Pinpoint the cell where the given text exists, returning its (X, Y) midpoint coordinate. 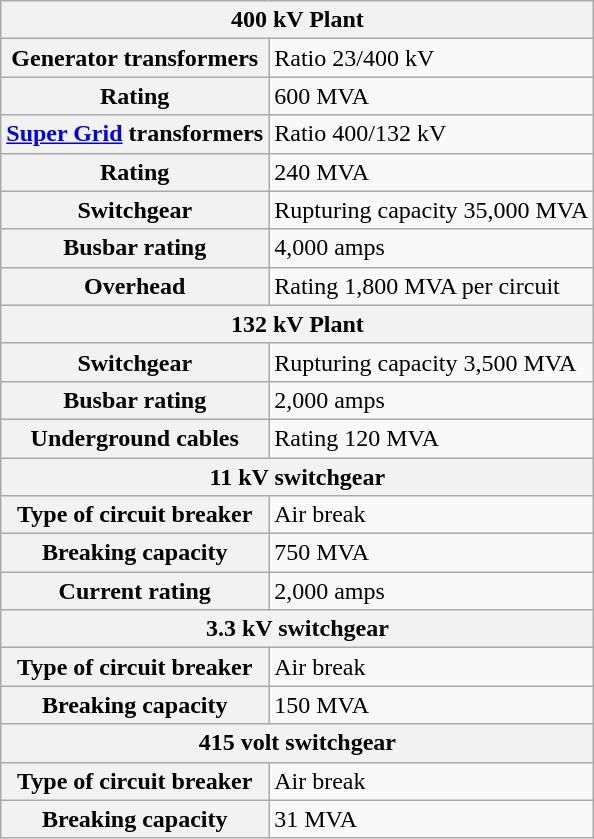
Ratio 23/400 kV (432, 58)
Super Grid transformers (135, 134)
Rating 120 MVA (432, 438)
Ratio 400/132 kV (432, 134)
400 kV Plant (298, 20)
415 volt switchgear (298, 743)
750 MVA (432, 553)
Overhead (135, 286)
Rupturing capacity 35,000 MVA (432, 210)
3.3 kV switchgear (298, 629)
11 kV switchgear (298, 477)
150 MVA (432, 705)
Underground cables (135, 438)
600 MVA (432, 96)
4,000 amps (432, 248)
132 kV Plant (298, 324)
Current rating (135, 591)
Rupturing capacity 3,500 MVA (432, 362)
Rating 1,800 MVA per circuit (432, 286)
240 MVA (432, 172)
31 MVA (432, 819)
Generator transformers (135, 58)
